Capture the cell that displays the provided text and extract its [x, y] central coordinate. 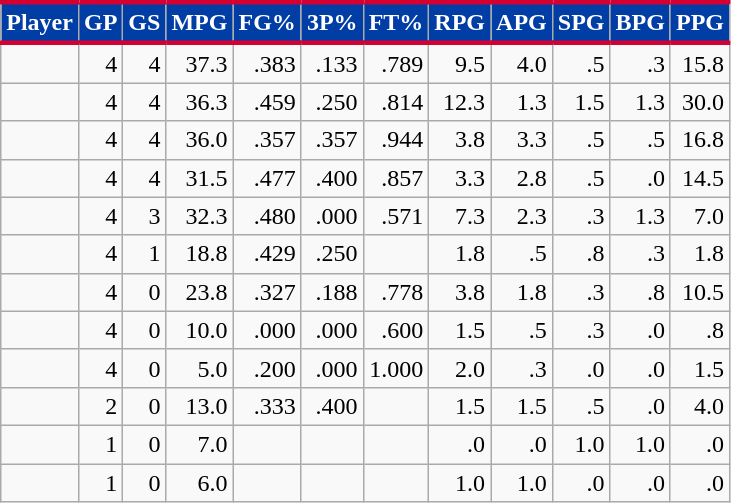
36.3 [200, 102]
3P% [332, 22]
2.0 [460, 368]
.944 [396, 140]
6.0 [200, 483]
.814 [396, 102]
Player [40, 22]
15.8 [700, 63]
.429 [267, 254]
.327 [267, 292]
FG% [267, 22]
SPG [581, 22]
.600 [396, 330]
GS [144, 22]
14.5 [700, 178]
13.0 [200, 406]
10.0 [200, 330]
36.0 [200, 140]
FT% [396, 22]
.477 [267, 178]
PPG [700, 22]
.188 [332, 292]
2.3 [522, 216]
.789 [396, 63]
18.8 [200, 254]
31.5 [200, 178]
7.3 [460, 216]
.571 [396, 216]
2 [100, 406]
12.3 [460, 102]
.200 [267, 368]
1.000 [396, 368]
APG [522, 22]
.133 [332, 63]
3 [144, 216]
23.8 [200, 292]
.383 [267, 63]
BPG [640, 22]
10.5 [700, 292]
RPG [460, 22]
2.8 [522, 178]
.333 [267, 406]
.459 [267, 102]
30.0 [700, 102]
.480 [267, 216]
32.3 [200, 216]
.857 [396, 178]
GP [100, 22]
MPG [200, 22]
16.8 [700, 140]
9.5 [460, 63]
37.3 [200, 63]
5.0 [200, 368]
.778 [396, 292]
